Return the [x, y] coordinate for the center point of the cell that contains the specified text.  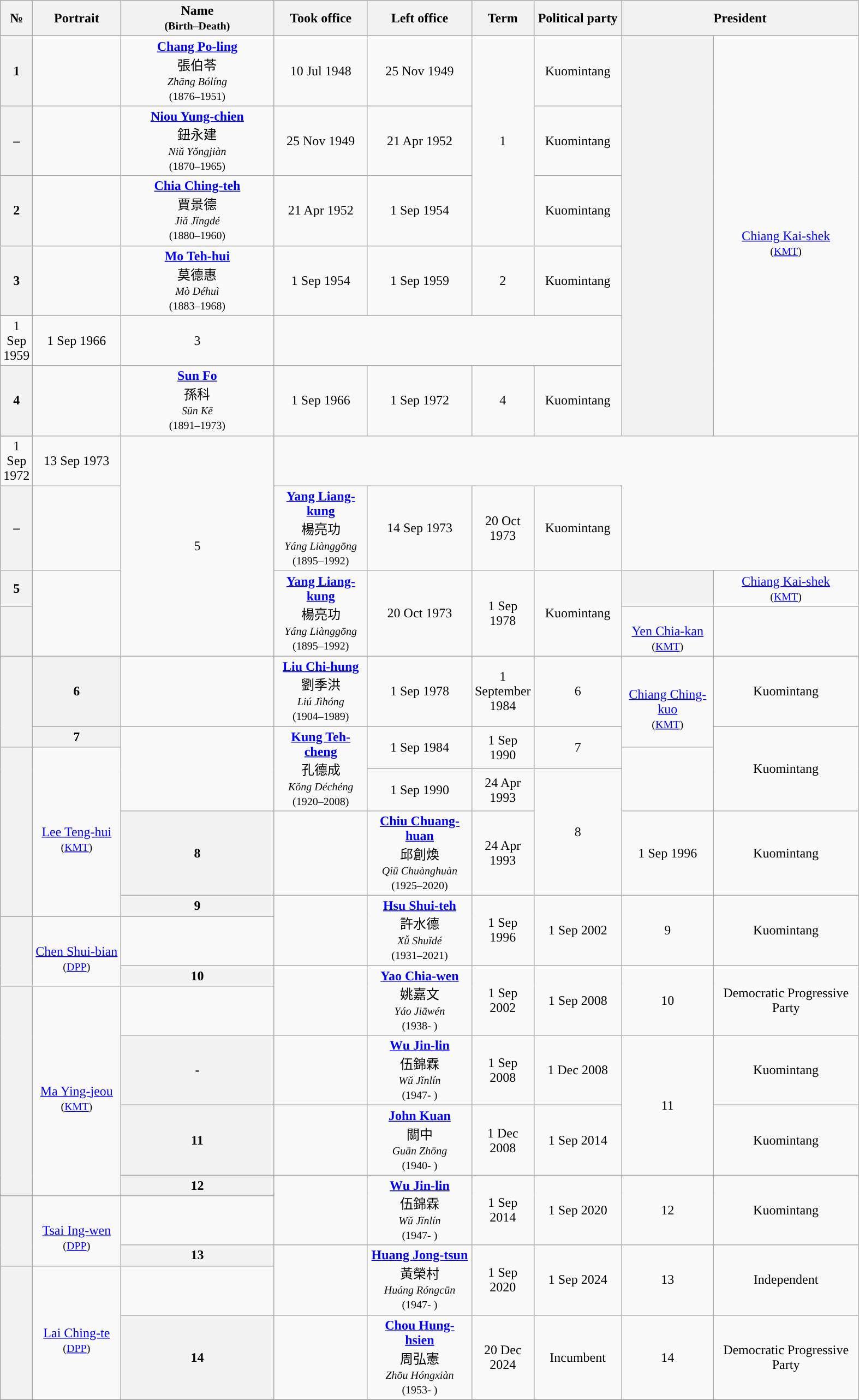
Hsu Shui-teh許水德Xǚ Shuǐdé(1931–2021) [419, 931]
Term [503, 19]
John Kuan關中Guān Zhōng(1940- ) [419, 1140]
Kung Teh-cheng孔德成Kǒng Déchéng(1920–2008) [321, 768]
14 Sep 1973 [419, 528]
Chou Hung-hsien周弘憲Zhōu Hóngxiàn(1953- ) [419, 1357]
Incumbent [577, 1357]
13 Sep 1973 [76, 461]
Chia Ching-teh賈景德Jiǎ Jǐngdé(1880–1960) [198, 211]
Portrait [76, 19]
Chiu Chuang-huan邱創煥Qiū Chuànghuàn(1925–2020) [419, 854]
Yen Chia-kan(KMT) [667, 631]
Sun Fo孫科Sūn Kē(1891–1973) [198, 401]
20 Dec 2024 [503, 1357]
Lee Teng-hui(KMT) [76, 832]
Independent [786, 1280]
1 September 1984 [503, 691]
Chiang Ching-kuo(KMT) [667, 701]
Niou Yung-chien鈕永建Niǔ Yǒngjiàn(1870–1965) [198, 141]
Yao Chia-wen姚嘉文Yáo Jiāwén(1938- ) [419, 1000]
Took office [321, 19]
№ [16, 19]
1 Sep 1984 [419, 747]
Chang Po-ling張伯苓Zhāng Bólíng(1876–1951) [198, 71]
Ma Ying-jeou(KMT) [76, 1091]
Huang Jong-tsun黃榮村Huáng Róngcūn(1947- ) [419, 1280]
Left office [419, 19]
Lai Ching-te(DPP) [76, 1333]
Political party [577, 19]
Liu Chi-hung劉季洪Liú Jìhóng(1904–1989) [321, 691]
1 Sep 2024 [577, 1280]
Mo Teh-hui莫德惠Mò Déhuì(1883–1968) [198, 281]
Chen Shui-bian(DPP) [76, 951]
Tsai Ing-wen(DPP) [76, 1231]
- [198, 1070]
Name(Birth–Death) [198, 19]
President [740, 19]
10 Jul 1948 [321, 71]
